Determine the (x, y) coordinate at the center of the cell enclosing the given text.  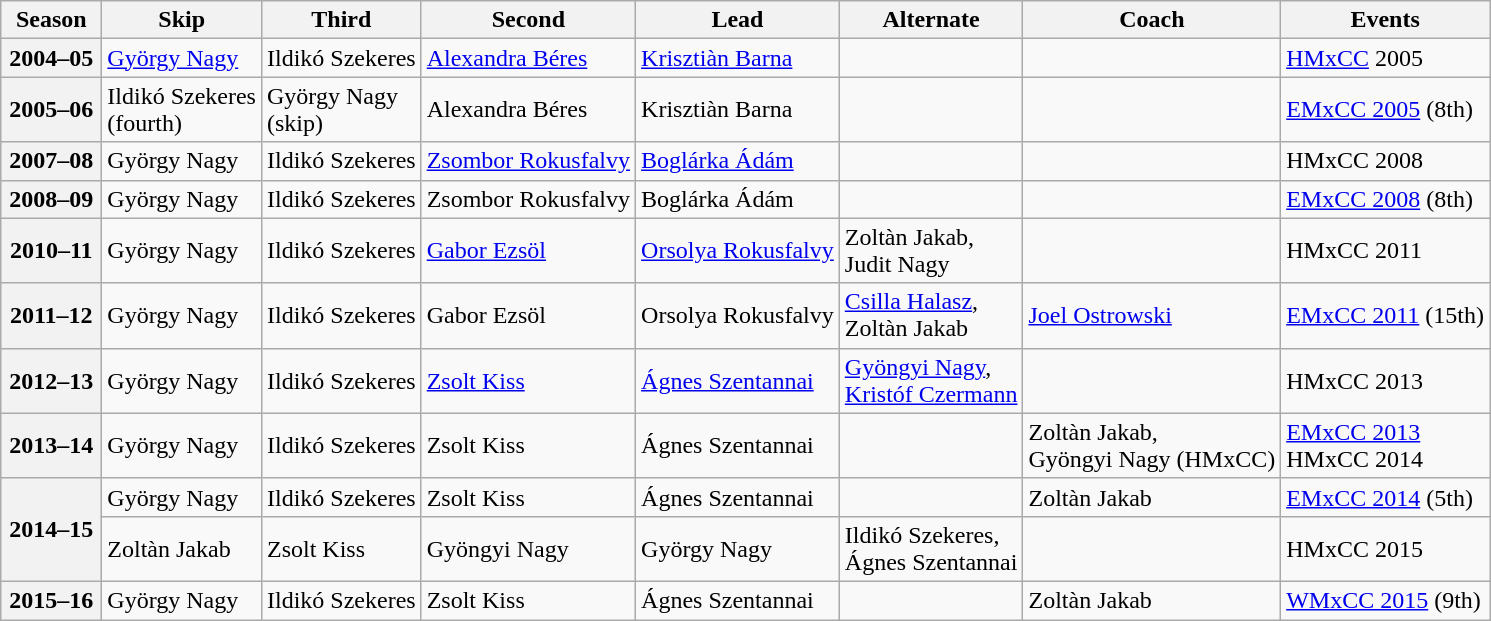
2008–09 (52, 199)
Lead (738, 20)
2014–15 (52, 530)
Season (52, 20)
Third (341, 20)
2010–11 (52, 250)
HMxCC 2013 (1386, 380)
2015–16 (52, 600)
Csilla Halasz,Zoltàn Jakab (931, 316)
2005–06 (52, 110)
Ildikó Szekeres,Ágnes Szentannai (931, 548)
2007–08 (52, 161)
WMxCC 2015 (9th) (1386, 600)
Coach (1152, 20)
HMxCC 2015 (1386, 548)
2004–05 (52, 58)
Gyöngyi Nagy (528, 548)
Joel Ostrowski (1152, 316)
Events (1386, 20)
Ildikó Szekeres(fourth) (182, 110)
HMxCC 2005 (1386, 58)
EMxCC 2005 (8th) (1386, 110)
Alternate (931, 20)
2011–12 (52, 316)
EMxCC 2008 (8th) (1386, 199)
Skip (182, 20)
HMxCC 2011 (1386, 250)
2012–13 (52, 380)
EMxCC 2014 (5th) (1386, 497)
György Nagy(skip) (341, 110)
HMxCC 2008 (1386, 161)
Second (528, 20)
EMxCC 2013 HMxCC 2014 (1386, 446)
Zoltàn Jakab,Gyöngyi Nagy (HMxCC) (1152, 446)
Gyöngyi Nagy,Kristóf Czermann (931, 380)
2013–14 (52, 446)
EMxCC 2011 (15th) (1386, 316)
Zoltàn Jakab,Judit Nagy (931, 250)
